Locate the cell with the specified text and output its [X, Y] center coordinate. 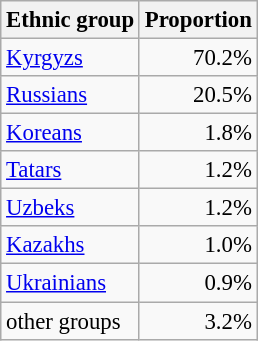
Russians [70, 95]
20.5% [198, 95]
Tatars [70, 170]
Uzbeks [70, 208]
1.8% [198, 133]
Koreans [70, 133]
70.2% [198, 58]
0.9% [198, 283]
Ethnic group [70, 20]
Ukrainians [70, 283]
Kazakhs [70, 245]
Proportion [198, 20]
1.0% [198, 245]
other groups [70, 321]
3.2% [198, 321]
Kyrgyzs [70, 58]
